Detect which cell encompasses the target text, then output its [x, y] center coordinate. 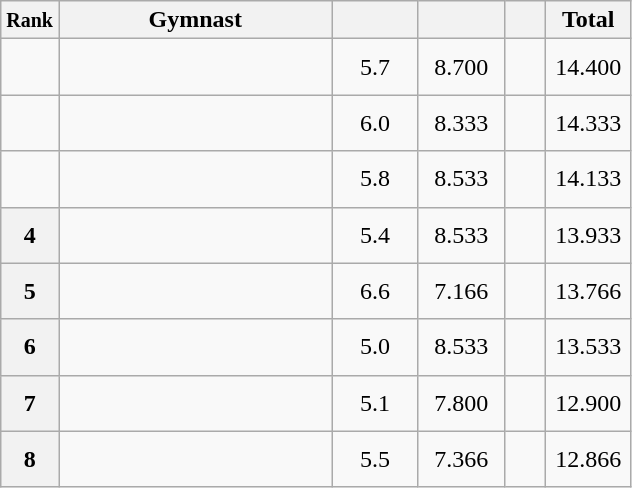
12.866 [588, 459]
5.7 [375, 67]
6.0 [375, 123]
12.900 [588, 403]
Gymnast [195, 20]
7.166 [461, 291]
Total [588, 20]
14.400 [588, 67]
Rank [30, 20]
6.6 [375, 291]
14.133 [588, 179]
13.533 [588, 347]
5.1 [375, 403]
4 [30, 235]
8.333 [461, 123]
5.0 [375, 347]
7.800 [461, 403]
8 [30, 459]
5.8 [375, 179]
5.5 [375, 459]
13.933 [588, 235]
14.333 [588, 123]
6 [30, 347]
5.4 [375, 235]
5 [30, 291]
13.766 [588, 291]
8.700 [461, 67]
7.366 [461, 459]
7 [30, 403]
